Output the [X, Y] coordinate of the center of the cell containing the given text.  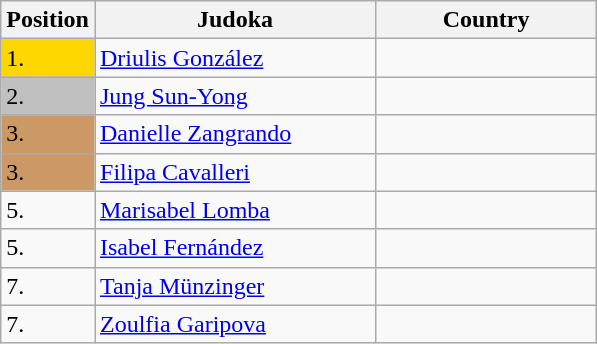
Danielle Zangrando [234, 134]
Judoka [234, 20]
Position [48, 20]
Driulis González [234, 58]
Country [486, 20]
2. [48, 96]
Zoulfia Garipova [234, 324]
Marisabel Lomba [234, 210]
Filipa Cavalleri [234, 172]
Tanja Münzinger [234, 286]
Isabel Fernández [234, 248]
Jung Sun-Yong [234, 96]
1. [48, 58]
